Scan for the cell matching the given text and deliver its [x, y] coordinate at center. 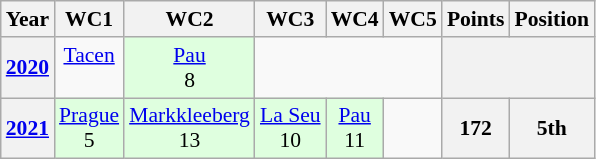
WC3 [290, 19]
WC2 [190, 19]
Position [552, 19]
Pau 8 [190, 68]
5th [552, 128]
WC5 [413, 19]
La Seu 10 [290, 128]
WC4 [355, 19]
172 [476, 128]
2021 [28, 128]
Year [28, 19]
WC1 [89, 19]
Points [476, 19]
Markkleeberg13 [190, 128]
Prague 5 [89, 128]
Tacen [89, 68]
2020 [28, 68]
Pau 11 [355, 128]
